For the text-containing cell, return its midpoint in [X, Y] coordinate format. 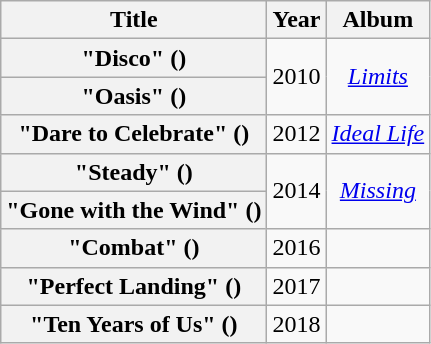
2018 [296, 324]
"Disco" () [134, 58]
"Perfect Landing" () [134, 286]
Year [296, 20]
2014 [296, 191]
Limits [378, 77]
2012 [296, 134]
"Combat" () [134, 248]
"Oasis" () [134, 96]
Title [134, 20]
"Ten Years of Us" () [134, 324]
"Steady" () [134, 172]
2010 [296, 77]
"Dare to Celebrate" () [134, 134]
2017 [296, 286]
2016 [296, 248]
Missing [378, 191]
Ideal Life [378, 134]
"Gone with the Wind" () [134, 210]
Album [378, 20]
